Detect which cell encompasses the target text, then output its [X, Y] center coordinate. 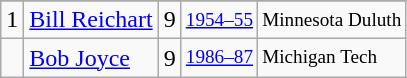
Bob Joyce [91, 58]
Minnesota Duluth [332, 20]
1954–55 [219, 20]
Michigan Tech [332, 58]
1986–87 [219, 58]
Bill Reichart [91, 20]
1 [12, 20]
